For the text-containing cell, return its midpoint in (X, Y) coordinate format. 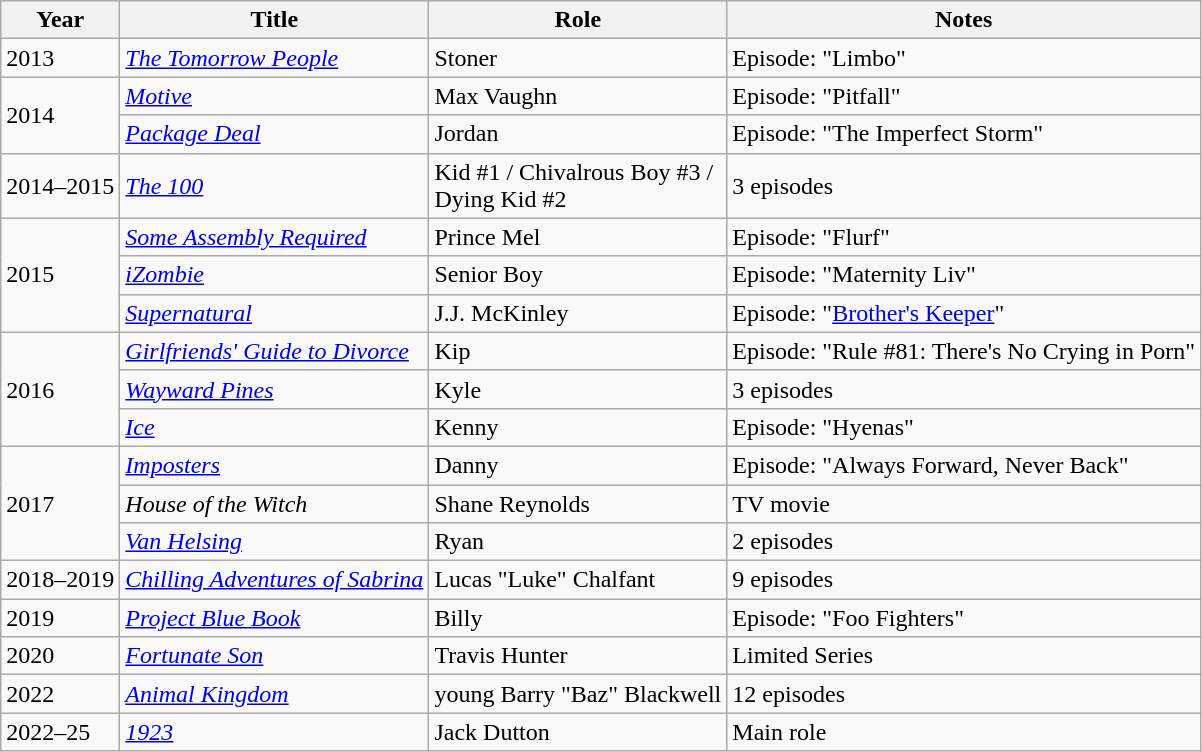
Limited Series (964, 656)
Episode: "The Imperfect Storm" (964, 134)
2019 (60, 618)
2016 (60, 389)
2014 (60, 115)
Project Blue Book (274, 618)
Jack Dutton (578, 732)
Jordan (578, 134)
2018–2019 (60, 580)
Imposters (274, 465)
Year (60, 20)
young Barry "Baz" Blackwell (578, 694)
2 episodes (964, 542)
Stoner (578, 58)
Kenny (578, 427)
Travis Hunter (578, 656)
Episode: "Rule #81: There's No Crying in Porn" (964, 351)
Episode: "Pitfall" (964, 96)
Lucas "Luke" Chalfant (578, 580)
Van Helsing (274, 542)
Role (578, 20)
Package Deal (274, 134)
2022 (60, 694)
Billy (578, 618)
Wayward Pines (274, 389)
9 episodes (964, 580)
TV movie (964, 503)
2015 (60, 275)
Title (274, 20)
Chilling Adventures of Sabrina (274, 580)
Kip (578, 351)
2020 (60, 656)
Senior Boy (578, 275)
Episode: "Brother's Keeper" (964, 313)
Motive (274, 96)
Episode: "Hyenas" (964, 427)
J.J. McKinley (578, 313)
1923 (274, 732)
House of the Witch (274, 503)
Episode: "Foo Fighters" (964, 618)
2014–2015 (60, 186)
Kyle (578, 389)
Episode: "Limbo" (964, 58)
Ice (274, 427)
Danny (578, 465)
Max Vaughn (578, 96)
12 episodes (964, 694)
Prince Mel (578, 237)
Fortunate Son (274, 656)
Episode: "Always Forward, Never Back" (964, 465)
Girlfriends' Guide to Divorce (274, 351)
2017 (60, 503)
Notes (964, 20)
2013 (60, 58)
Animal Kingdom (274, 694)
Ryan (578, 542)
The 100 (274, 186)
Main role (964, 732)
2022–25 (60, 732)
Episode: "Flurf" (964, 237)
Supernatural (274, 313)
Some Assembly Required (274, 237)
Episode: "Maternity Liv" (964, 275)
Kid #1 / Chivalrous Boy #3 /Dying Kid #2 (578, 186)
The Tomorrow People (274, 58)
Shane Reynolds (578, 503)
iZombie (274, 275)
